Return the [x, y] coordinate for the center point of the cell that contains the specified text.  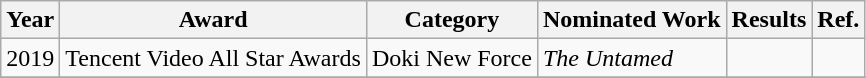
Year [30, 20]
Results [769, 20]
2019 [30, 58]
Tencent Video All Star Awards [214, 58]
Nominated Work [632, 20]
Doki New Force [452, 58]
Award [214, 20]
Category [452, 20]
The Untamed [632, 58]
Ref. [838, 20]
